From the cell containing the given text, extract its center point as (X, Y) coordinate. 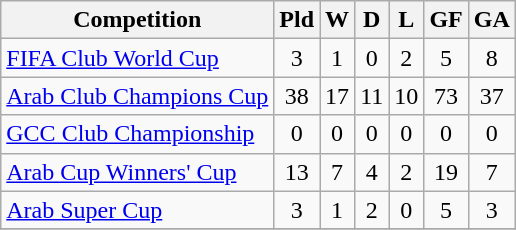
37 (492, 96)
8 (492, 58)
73 (446, 96)
GA (492, 20)
W (338, 20)
38 (297, 96)
10 (406, 96)
FIFA Club World Cup (138, 58)
Pld (297, 20)
4 (372, 172)
11 (372, 96)
13 (297, 172)
19 (446, 172)
Arab Cup Winners' Cup (138, 172)
L (406, 20)
Arab Super Cup (138, 210)
17 (338, 96)
D (372, 20)
GF (446, 20)
Competition (138, 20)
GCC Club Championship (138, 134)
Arab Club Champions Cup (138, 96)
